Extract the [X, Y] coordinate from the center of the cell holding the provided text.  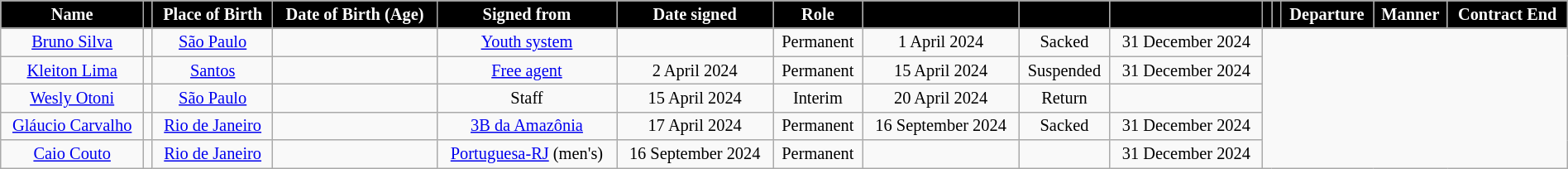
Suspended [1064, 70]
Caio Couto [73, 154]
3B da Amazônia [527, 126]
Departure [1327, 14]
Staff [527, 98]
Name [73, 14]
Place of Birth [213, 14]
Portuguesa-RJ (men's) [527, 154]
20 April 2024 [941, 98]
Youth system [527, 42]
Santos [213, 70]
Role [819, 14]
2 April 2024 [695, 70]
Signed from [527, 14]
Date signed [695, 14]
Date of Birth (Age) [355, 14]
Kleiton Lima [73, 70]
Bruno Silva [73, 42]
Manner [1411, 14]
1 April 2024 [941, 42]
17 April 2024 [695, 126]
Wesly Otoni [73, 98]
Contract End [1507, 14]
Gláucio Carvalho [73, 126]
Return [1064, 98]
Interim [819, 98]
Free agent [527, 70]
